Identify which cell holds the provided text, then report its (x, y) central coordinate. 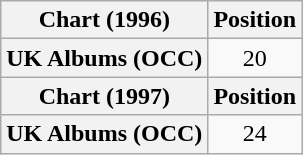
Chart (1997) (104, 96)
Chart (1996) (104, 20)
20 (255, 58)
24 (255, 134)
